Extract the [x, y] coordinate from the center of the cell holding the provided text.  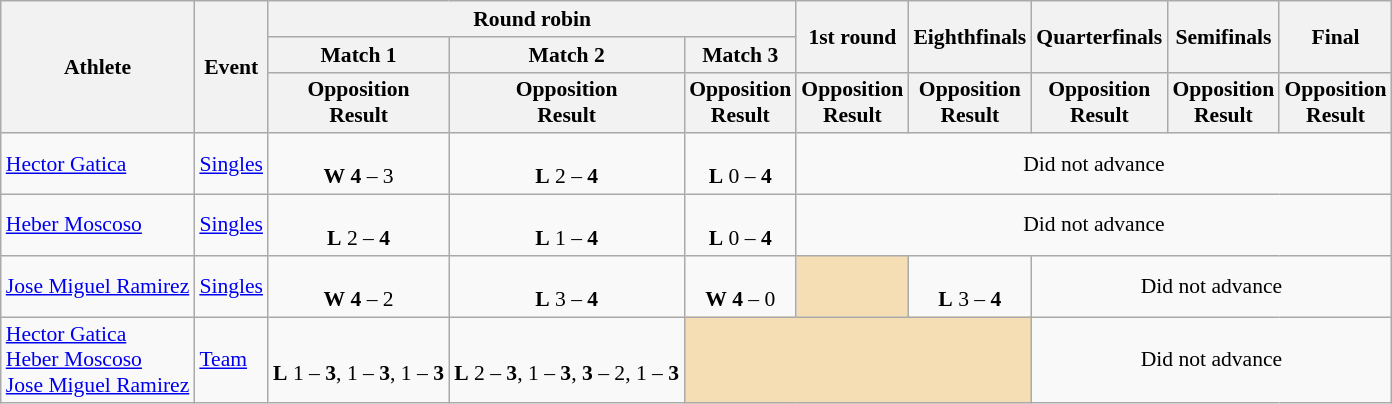
1st round [852, 36]
L 2 – 3, 1 – 3, 3 – 2, 1 – 3 [566, 360]
L 1 – 4 [566, 226]
Match 3 [740, 55]
Hector GaticaHeber MoscosoJose Miguel Ramirez [98, 360]
L 1 – 3, 1 – 3, 1 – 3 [358, 360]
Jose Miguel Ramirez [98, 286]
Athlete [98, 67]
W 4 – 2 [358, 286]
W 4 – 3 [358, 164]
Match 1 [358, 55]
Final [1335, 36]
Match 2 [566, 55]
Heber Moscoso [98, 226]
Round robin [532, 19]
Event [231, 67]
Hector Gatica [98, 164]
Team [231, 360]
Semifinals [1223, 36]
Eighthfinals [970, 36]
W 4 – 0 [740, 286]
Quarterfinals [1099, 36]
